Extract the [X, Y] coordinate from the center of the cell holding the provided text.  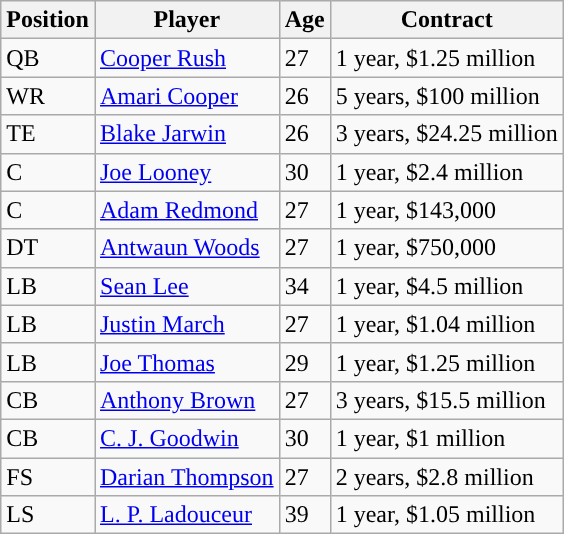
1 year, $1.05 million [446, 515]
LS [48, 515]
3 years, $15.5 million [446, 400]
1 year, $4.5 million [446, 286]
Adam Redmond [186, 210]
5 years, $100 million [446, 96]
2 years, $2.8 million [446, 477]
Anthony Brown [186, 400]
3 years, $24.25 million [446, 134]
Justin March [186, 324]
DT [48, 248]
1 year, $143,000 [446, 210]
1 year, $1 million [446, 438]
Darian Thompson [186, 477]
Position [48, 20]
1 year, $2.4 million [446, 172]
29 [304, 362]
1 year, $1.04 million [446, 324]
Player [186, 20]
Antwaun Woods [186, 248]
39 [304, 515]
Amari Cooper [186, 96]
34 [304, 286]
C. J. Goodwin [186, 438]
Sean Lee [186, 286]
Joe Thomas [186, 362]
Cooper Rush [186, 58]
TE [48, 134]
Blake Jarwin [186, 134]
L. P. Ladouceur [186, 515]
QB [48, 58]
Contract [446, 20]
FS [48, 477]
Age [304, 20]
Joe Looney [186, 172]
WR [48, 96]
1 year, $750,000 [446, 248]
